Provide the (X, Y) coordinate of the cell's center where the given text is located.  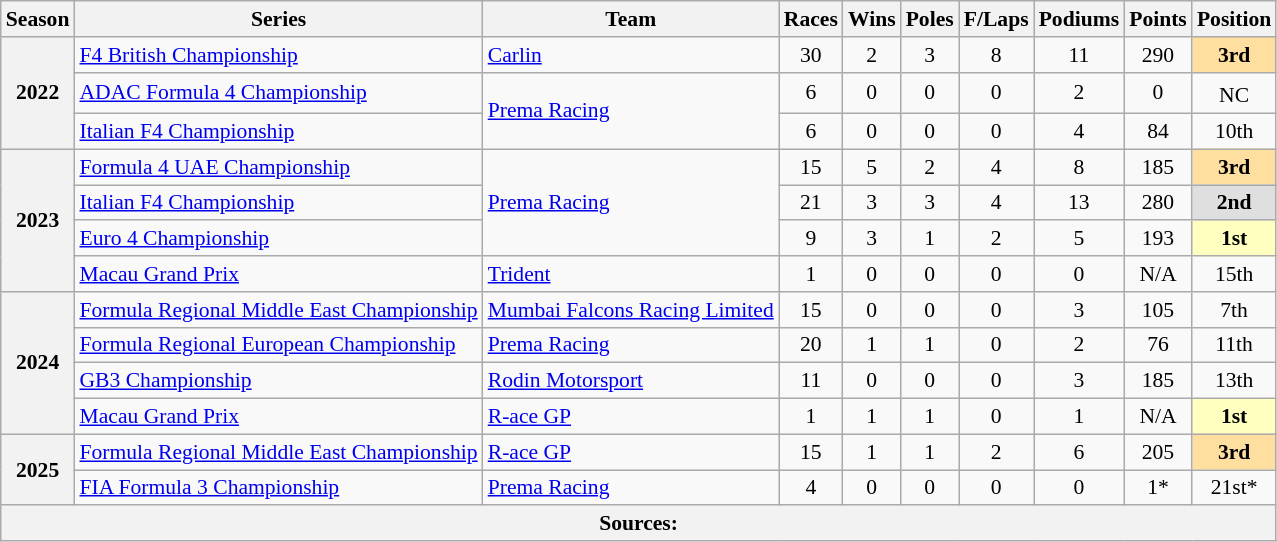
Euro 4 Championship (278, 239)
9 (811, 239)
290 (1158, 55)
193 (1158, 239)
15th (1234, 274)
Trident (631, 274)
21 (811, 203)
Series (278, 19)
Carlin (631, 55)
FIA Formula 3 Championship (278, 488)
Mumbai Falcons Racing Limited (631, 310)
Team (631, 19)
F4 British Championship (278, 55)
2023 (38, 220)
Position (1234, 19)
2nd (1234, 203)
13th (1234, 381)
Races (811, 19)
Wins (872, 19)
Formula Regional European Championship (278, 345)
10th (1234, 132)
GB3 Championship (278, 381)
105 (1158, 310)
Season (38, 19)
Rodin Motorsport (631, 381)
Formula 4 UAE Championship (278, 167)
20 (811, 345)
Sources: (639, 524)
NC (1234, 92)
Podiums (1080, 19)
ADAC Formula 4 Championship (278, 92)
76 (1158, 345)
205 (1158, 452)
280 (1158, 203)
13 (1080, 203)
2025 (38, 470)
84 (1158, 132)
1* (1158, 488)
2024 (38, 363)
F/Laps (996, 19)
21st* (1234, 488)
11th (1234, 345)
Points (1158, 19)
Poles (930, 19)
30 (811, 55)
2022 (38, 94)
7th (1234, 310)
